For the text-containing cell, return its midpoint in (X, Y) coordinate format. 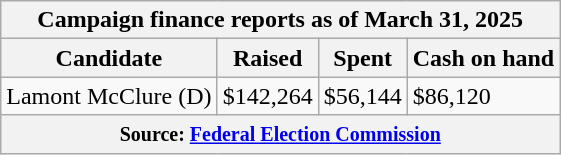
Source: Federal Election Commission (280, 134)
Spent (362, 58)
$142,264 (268, 96)
Candidate (109, 58)
Lamont McClure (D) (109, 96)
$56,144 (362, 96)
$86,120 (483, 96)
Campaign finance reports as of March 31, 2025 (280, 20)
Cash on hand (483, 58)
Raised (268, 58)
